For the text-containing cell, return its midpoint in (X, Y) coordinate format. 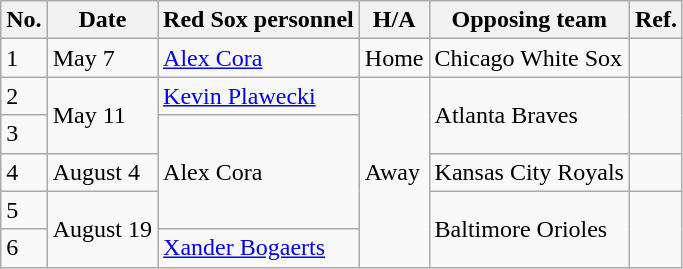
Red Sox personnel (259, 20)
Date (102, 20)
August 4 (102, 172)
Atlanta Braves (529, 115)
3 (24, 134)
H/A (394, 20)
2 (24, 96)
5 (24, 210)
Chicago White Sox (529, 58)
Away (394, 172)
No. (24, 20)
Ref. (656, 20)
4 (24, 172)
1 (24, 58)
6 (24, 248)
Home (394, 58)
August 19 (102, 229)
Xander Bogaerts (259, 248)
May 11 (102, 115)
Kevin Plawecki (259, 96)
Opposing team (529, 20)
May 7 (102, 58)
Baltimore Orioles (529, 229)
Kansas City Royals (529, 172)
